Search for the cell housing the specified text and yield its [x, y] center coordinate. 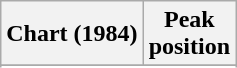
Chart (1984) [72, 34]
Peakposition [189, 34]
